Search for the cell housing the specified text and yield its [x, y] center coordinate. 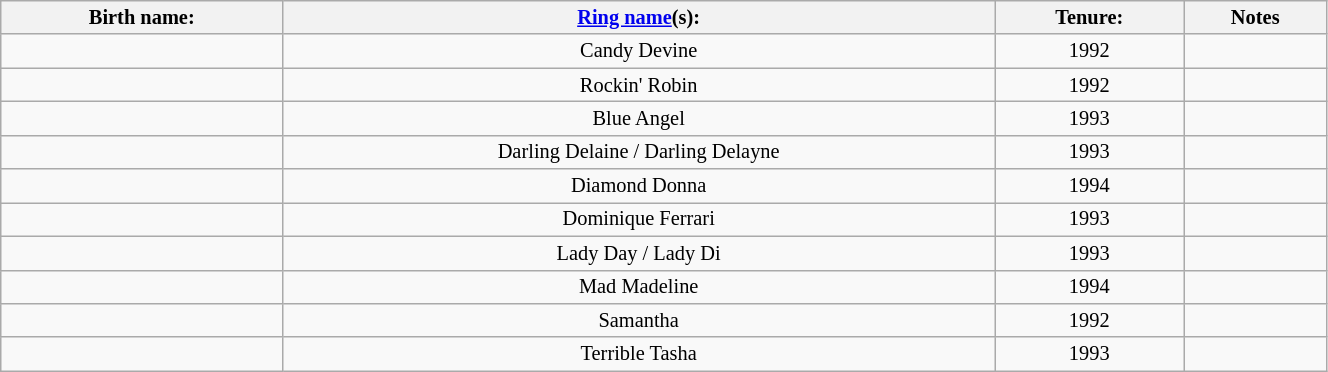
Darling Delaine / Darling Delayne [639, 152]
Birth name: [142, 17]
Mad Madeline [639, 287]
Tenure: [1088, 17]
Rockin' Robin [639, 85]
Blue Angel [639, 118]
Terrible Tasha [639, 354]
Candy Devine [639, 51]
Notes [1255, 17]
Samantha [639, 320]
Dominique Ferrari [639, 219]
Diamond Donna [639, 186]
Lady Day / Lady Di [639, 253]
Ring name(s): [639, 17]
